Return [x, y] of the center of cell containing provided text 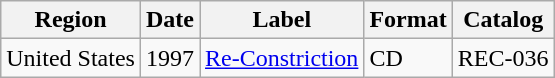
Catalog [503, 20]
United States [71, 58]
Region [71, 20]
Format [408, 20]
1997 [170, 58]
CD [408, 58]
REC-036 [503, 58]
Re-Constriction [282, 58]
Label [282, 20]
Date [170, 20]
